Identify which cell holds the provided text, then report its (x, y) central coordinate. 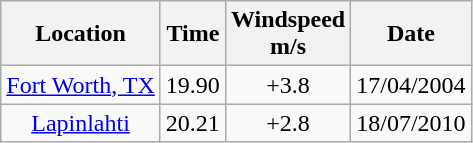
20.21 (192, 123)
Fort Worth, TX (81, 85)
Date (411, 34)
17/04/2004 (411, 85)
Time (192, 34)
Windspeedm/s (288, 34)
Location (81, 34)
19.90 (192, 85)
Lapinlahti (81, 123)
+2.8 (288, 123)
+3.8 (288, 85)
18/07/2010 (411, 123)
